Output the [x, y] coordinate of the center of the cell containing the given text.  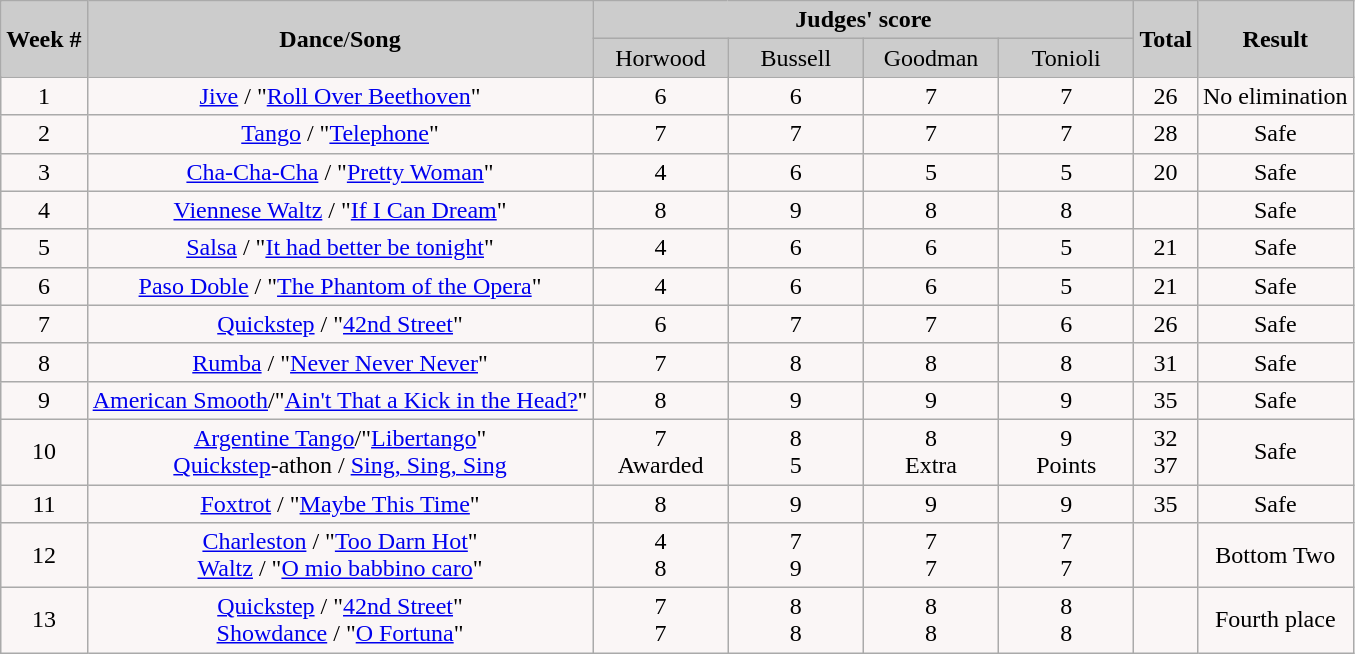
28 [1166, 134]
79 [796, 556]
1 [44, 96]
American Smooth/"Ain't That a Kick in the Head?" [340, 400]
Horwood [660, 58]
Goodman [930, 58]
Jive / "Roll Over Beethoven" [340, 96]
Cha-Cha-Cha / "Pretty Woman" [340, 172]
Bottom Two [1275, 556]
7Awarded [660, 452]
Total [1166, 39]
Argentine Tango/"Libertango"Quickstep-athon / Sing, Sing, Sing [340, 452]
Tonioli [1066, 58]
9Points [1066, 452]
2 [44, 134]
Tango / "Telephone" [340, 134]
Charleston / "Too Darn Hot"Waltz / "O mio babbino caro" [340, 556]
20 [1166, 172]
12 [44, 556]
8Extra [930, 452]
Bussell [796, 58]
13 [44, 620]
Viennese Waltz / "If I Can Dream" [340, 210]
Week # [44, 39]
Salsa / "It had better be tonight" [340, 248]
Rumba / "Never Never Never" [340, 362]
85 [796, 452]
3 [44, 172]
No elimination [1275, 96]
Quickstep / "42nd Street" Showdance / "O Fortuna" [340, 620]
Judges' score [864, 20]
Paso Doble / "The Phantom of the Opera" [340, 286]
11 [44, 503]
Dance/Song [340, 39]
Result [1275, 39]
3237 [1166, 452]
Quickstep / "42nd Street" [340, 324]
48 [660, 556]
Foxtrot / "Maybe This Time" [340, 503]
10 [44, 452]
31 [1166, 362]
Fourth place [1275, 620]
